Determine the [X, Y] coordinate at the center of the cell enclosing the given text.  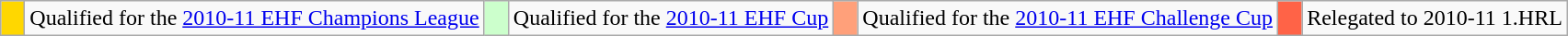
Qualified for the 2010-11 EHF Champions League [254, 18]
Qualified for the 2010-11 EHF Cup [670, 18]
Relegated to 2010-11 1.HRL [1435, 18]
Qualified for the 2010-11 EHF Challenge Cup [1067, 18]
